Pinpoint the cell where the given text exists, returning its [X, Y] midpoint coordinate. 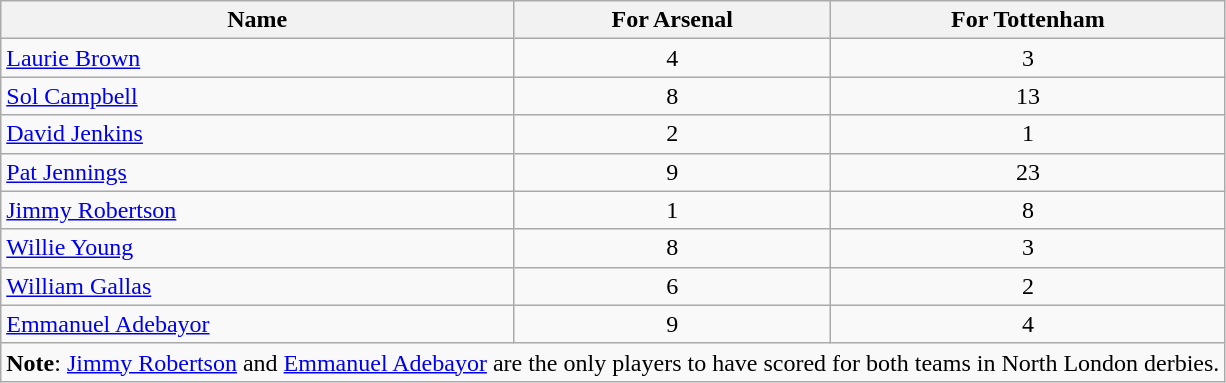
Emmanuel Adebayor [258, 324]
David Jenkins [258, 134]
William Gallas [258, 286]
23 [1028, 172]
Jimmy Robertson [258, 210]
13 [1028, 96]
Willie Young [258, 248]
Sol Campbell [258, 96]
Name [258, 20]
6 [672, 286]
Pat Jennings [258, 172]
For Arsenal [672, 20]
Note: Jimmy Robertson and Emmanuel Adebayor are the only players to have scored for both teams in North London derbies. [613, 362]
Laurie Brown [258, 58]
For Tottenham [1028, 20]
